From the cell containing the given text, extract its center point as [x, y] coordinate. 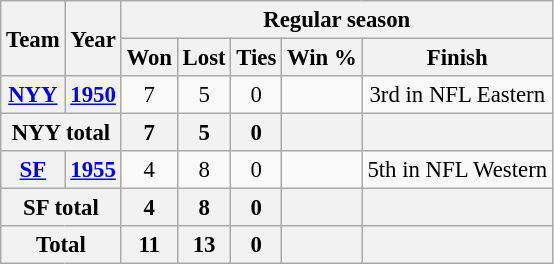
Team [33, 38]
Finish [457, 58]
1955 [93, 170]
5th in NFL Western [457, 170]
11 [149, 245]
Total [61, 245]
Year [93, 38]
Won [149, 58]
3rd in NFL Eastern [457, 95]
SF [33, 170]
Win % [322, 58]
Lost [204, 58]
SF total [61, 208]
NYY [33, 95]
NYY total [61, 133]
Ties [256, 58]
13 [204, 245]
1950 [93, 95]
Regular season [336, 20]
